Return [x, y] of the center of cell containing provided text 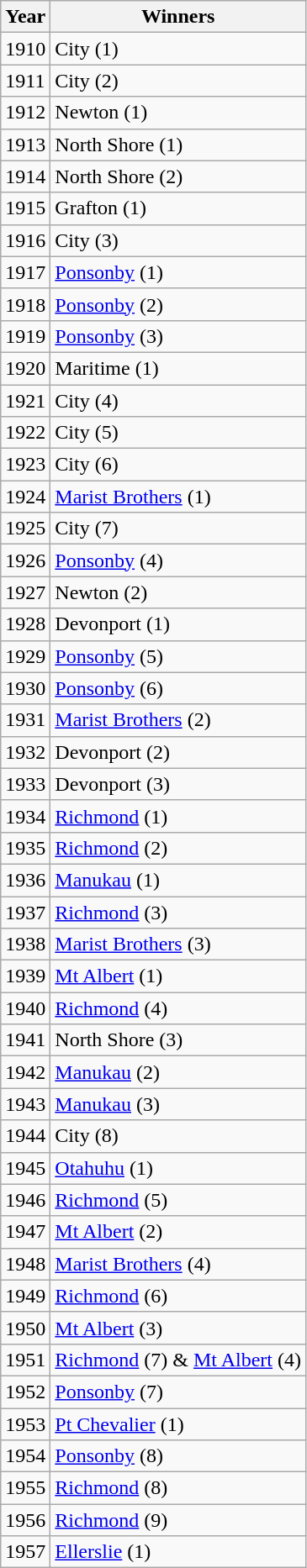
1917 [25, 272]
North Shore (2) [178, 176]
1935 [25, 848]
North Shore (1) [178, 145]
1928 [25, 624]
1934 [25, 816]
1941 [25, 1040]
City (5) [178, 433]
Newton (1) [178, 113]
City (2) [178, 81]
Manukau (2) [178, 1072]
1918 [25, 304]
Richmond (5) [178, 1200]
Ponsonby (5) [178, 656]
City (1) [178, 49]
Marist Brothers (1) [178, 497]
1914 [25, 176]
1910 [25, 49]
North Shore (3) [178, 1040]
1951 [25, 1360]
1956 [25, 1520]
1912 [25, 113]
1955 [25, 1488]
City (8) [178, 1136]
1913 [25, 145]
Manukau (1) [178, 880]
Devonport (1) [178, 624]
1938 [25, 944]
Manukau (3) [178, 1104]
1925 [25, 529]
Winners [178, 17]
Devonport (2) [178, 752]
City (6) [178, 465]
1916 [25, 240]
1927 [25, 592]
Richmond (1) [178, 816]
1919 [25, 336]
1946 [25, 1200]
Otahuhu (1) [178, 1168]
Marist Brothers (3) [178, 944]
1950 [25, 1328]
1952 [25, 1392]
1922 [25, 433]
Ellerslie (1) [178, 1552]
1957 [25, 1552]
Richmond (6) [178, 1296]
Mt Albert (2) [178, 1232]
Ponsonby (8) [178, 1456]
Maritime (1) [178, 368]
1953 [25, 1424]
1940 [25, 1008]
Marist Brothers (2) [178, 720]
1929 [25, 656]
Year [25, 17]
Richmond (7) & Mt Albert (4) [178, 1360]
1921 [25, 401]
1920 [25, 368]
Richmond (2) [178, 848]
1932 [25, 752]
Ponsonby (1) [178, 272]
Richmond (8) [178, 1488]
1933 [25, 784]
1943 [25, 1104]
Pt Chevalier (1) [178, 1424]
Marist Brothers (4) [178, 1264]
Richmond (4) [178, 1008]
1939 [25, 976]
1954 [25, 1456]
Newton (2) [178, 592]
1924 [25, 497]
1947 [25, 1232]
1948 [25, 1264]
1945 [25, 1168]
Devonport (3) [178, 784]
Richmond (9) [178, 1520]
1915 [25, 208]
1930 [25, 688]
City (7) [178, 529]
1936 [25, 880]
City (4) [178, 401]
1926 [25, 560]
Mt Albert (1) [178, 976]
City (3) [178, 240]
1944 [25, 1136]
1942 [25, 1072]
1923 [25, 465]
1949 [25, 1296]
1911 [25, 81]
Mt Albert (3) [178, 1328]
1937 [25, 912]
Ponsonby (2) [178, 304]
Richmond (3) [178, 912]
Grafton (1) [178, 208]
Ponsonby (4) [178, 560]
Ponsonby (3) [178, 336]
1931 [25, 720]
Ponsonby (6) [178, 688]
Ponsonby (7) [178, 1392]
